Provide the [x, y] coordinate of the cell's center where the given text is located.  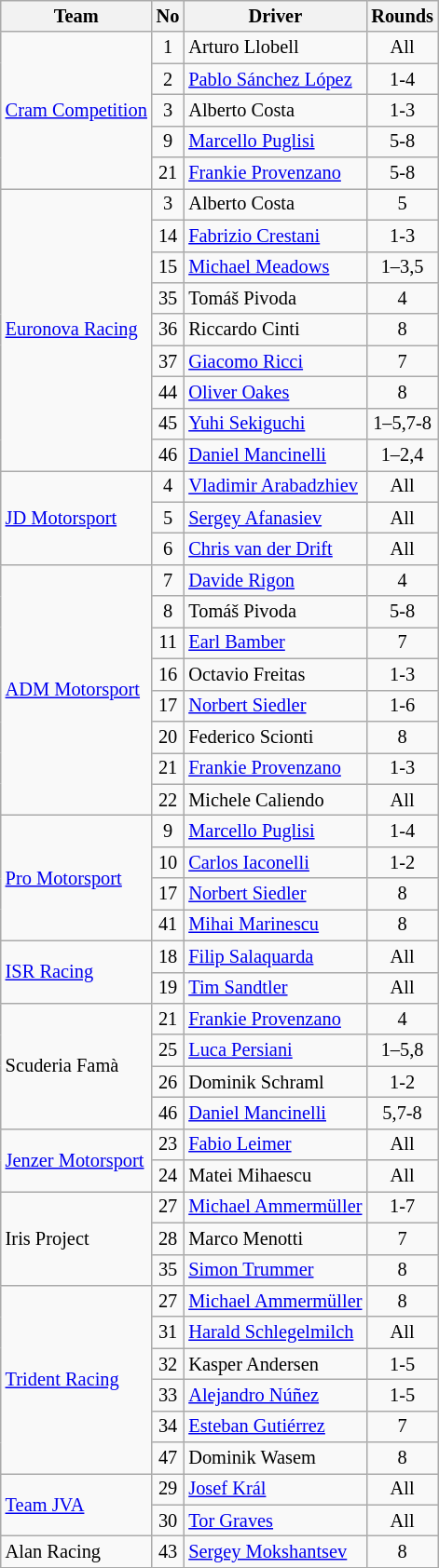
14 [168, 236]
22 [168, 800]
29 [168, 1489]
Driver [275, 16]
1–3,5 [403, 267]
1 [168, 47]
19 [168, 988]
15 [168, 267]
Cram Competition [76, 110]
28 [168, 1238]
JD Motorsport [76, 518]
Sergey Mokshantsev [275, 1552]
Jenzer Motorsport [76, 1160]
32 [168, 1364]
No [168, 16]
Vladimir Arabadzhiev [275, 486]
Davide Rigon [275, 580]
ADM Motorsport [76, 689]
24 [168, 1176]
6 [168, 548]
Earl Bamber [275, 642]
Sergey Afanasiev [275, 518]
Alejandro Núñez [275, 1395]
Euronova Racing [76, 330]
Michael Meadows [275, 267]
Mihai Marinescu [275, 925]
Giacomo Ricci [275, 361]
Dominik Wasem [275, 1458]
Luca Persiani [275, 1050]
Pro Motorsport [76, 877]
Filip Salaquarda [275, 956]
1–2,4 [403, 455]
Fabrizio Crestani [275, 236]
25 [168, 1050]
Dominik Schraml [275, 1082]
5,7-8 [403, 1113]
30 [168, 1521]
Chris van der Drift [275, 548]
43 [168, 1552]
36 [168, 330]
Simon Trummer [275, 1270]
44 [168, 392]
Fabio Leimer [275, 1144]
Michele Caliendo [275, 800]
Esteban Gutiérrez [275, 1426]
20 [168, 737]
Tor Graves [275, 1521]
45 [168, 424]
2 [168, 79]
Iris Project [76, 1238]
Kasper Andersen [275, 1364]
10 [168, 862]
ISR Racing [76, 972]
Team [76, 16]
Federico Scionti [275, 737]
Arturo Llobell [275, 47]
31 [168, 1332]
26 [168, 1082]
47 [168, 1458]
37 [168, 361]
1-7 [403, 1207]
Rounds [403, 16]
Marco Menotti [275, 1238]
23 [168, 1144]
Trident Racing [76, 1379]
18 [168, 956]
Harald Schlegelmilch [275, 1332]
Octavio Freitas [275, 674]
Alan Racing [76, 1552]
41 [168, 925]
Riccardo Cinti [275, 330]
Oliver Oakes [275, 392]
Matei Mihaescu [275, 1176]
Pablo Sánchez López [275, 79]
33 [168, 1395]
16 [168, 674]
Tim Sandtler [275, 988]
1–5,7-8 [403, 424]
11 [168, 642]
Team JVA [76, 1505]
Josef Král [275, 1489]
Yuhi Sekiguchi [275, 424]
1–5,8 [403, 1050]
34 [168, 1426]
Carlos Iaconelli [275, 862]
Scuderia Famà [76, 1065]
1-6 [403, 706]
